Provide the (X, Y) coordinate of the cell's center where the given text is located.  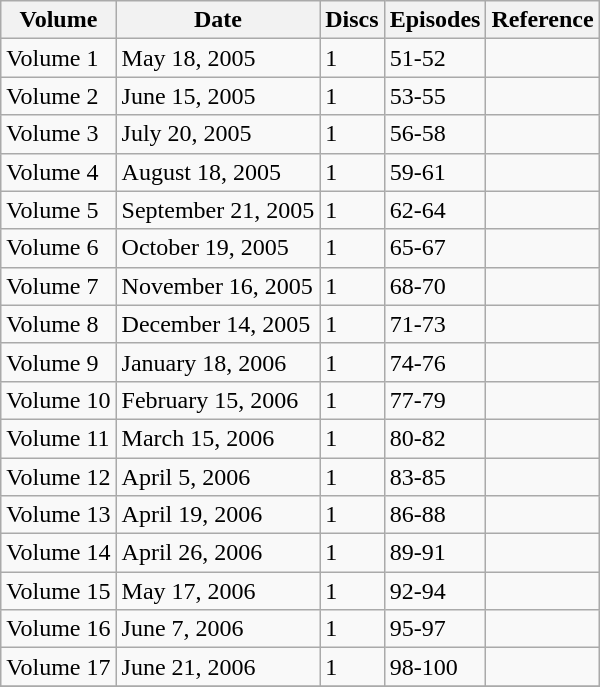
April 26, 2006 (218, 553)
October 19, 2005 (218, 248)
Volume 17 (58, 667)
Volume 14 (58, 553)
July 20, 2005 (218, 134)
Volume 5 (58, 210)
Volume 16 (58, 629)
Volume 10 (58, 400)
Date (218, 20)
92-94 (435, 591)
Volume 4 (58, 172)
Volume 9 (58, 362)
86-88 (435, 515)
Volume 1 (58, 58)
June 21, 2006 (218, 667)
59-61 (435, 172)
Volume 13 (58, 515)
May 17, 2006 (218, 591)
Volume 3 (58, 134)
51-52 (435, 58)
Volume 15 (58, 591)
68-70 (435, 286)
September 21, 2005 (218, 210)
83-85 (435, 477)
65-67 (435, 248)
Discs (352, 20)
January 18, 2006 (218, 362)
December 14, 2005 (218, 324)
Reference (542, 20)
Volume 2 (58, 96)
71-73 (435, 324)
March 15, 2006 (218, 438)
Volume 6 (58, 248)
Volume 8 (58, 324)
April 5, 2006 (218, 477)
53-55 (435, 96)
Episodes (435, 20)
April 19, 2006 (218, 515)
Volume 11 (58, 438)
June 15, 2005 (218, 96)
80-82 (435, 438)
Volume 7 (58, 286)
77-79 (435, 400)
May 18, 2005 (218, 58)
Volume 12 (58, 477)
62-64 (435, 210)
November 16, 2005 (218, 286)
August 18, 2005 (218, 172)
56-58 (435, 134)
February 15, 2006 (218, 400)
89-91 (435, 553)
95-97 (435, 629)
June 7, 2006 (218, 629)
74-76 (435, 362)
98-100 (435, 667)
Volume (58, 20)
